Search for the cell housing the specified text and yield its (x, y) center coordinate. 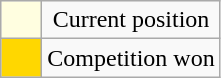
Current position (131, 20)
Competition won (131, 58)
